From the cell containing the given text, extract its center point as (X, Y) coordinate. 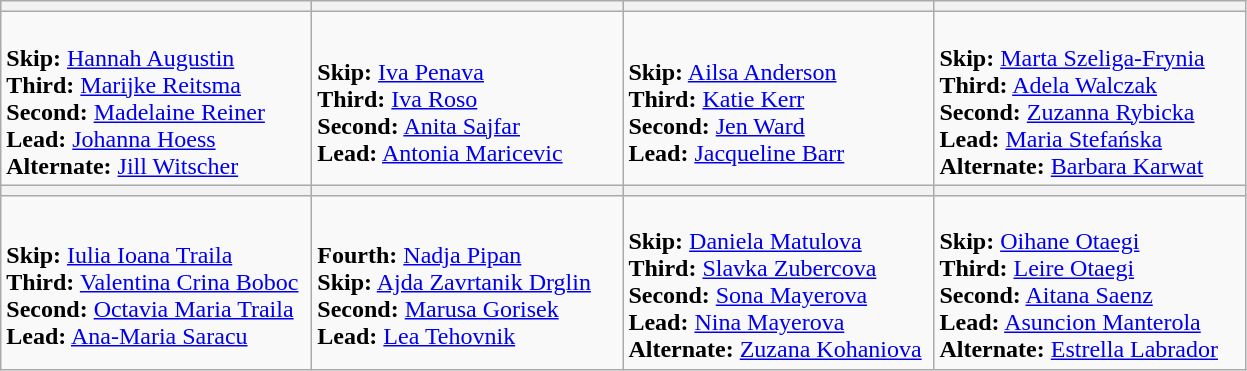
Skip: Marta Szeliga-Frynia Third: Adela Walczak Second: Zuzanna Rybicka Lead: Maria Stefańska Alternate: Barbara Karwat (1090, 98)
Skip: Iulia Ioana Traila Third: Valentina Crina Boboc Second: Octavia Maria Traila Lead: Ana-Maria Saracu (156, 282)
Skip: Oihane Otaegi Third: Leire Otaegi Second: Aitana Saenz Lead: Asuncion Manterola Alternate: Estrella Labrador (1090, 282)
Fourth: Nadja Pipan Skip: Ajda Zavrtanik Drglin Second: Marusa Gorisek Lead: Lea Tehovnik (468, 282)
Skip: Iva Penava Third: Iva Roso Second: Anita Sajfar Lead: Antonia Maricevic (468, 98)
Skip: Hannah Augustin Third: Marijke Reitsma Second: Madelaine Reiner Lead: Johanna Hoess Alternate: Jill Witscher (156, 98)
Skip: Daniela Matulova Third: Slavka Zubercova Second: Sona Mayerova Lead: Nina Mayerova Alternate: Zuzana Kohaniova (778, 282)
Skip: Ailsa Anderson Third: Katie Kerr Second: Jen Ward Lead: Jacqueline Barr (778, 98)
